For the text-containing cell, return its midpoint in (x, y) coordinate format. 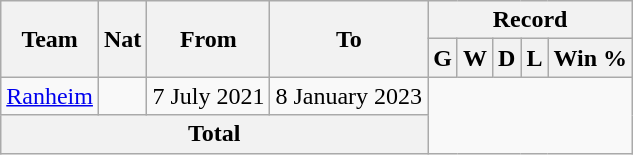
7 July 2021 (208, 96)
Nat (122, 39)
Ranheim (50, 96)
Record (530, 20)
From (208, 39)
W (474, 58)
Team (50, 39)
G (443, 58)
Total (214, 134)
L (534, 58)
D (506, 58)
8 January 2023 (349, 96)
To (349, 39)
Win % (590, 58)
